Pinpoint the cell where the given text exists, returning its (x, y) midpoint coordinate. 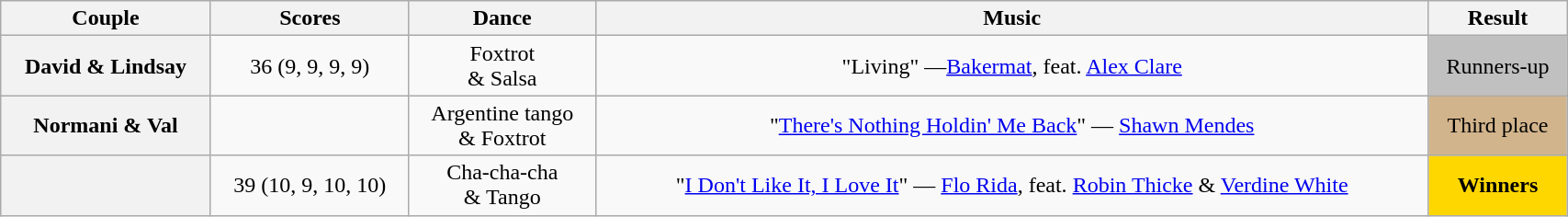
Result (1497, 18)
David & Lindsay (107, 66)
Couple (107, 18)
Music (1012, 18)
Third place (1497, 125)
Scores (310, 18)
Winners (1497, 186)
"Living" —Bakermat, feat. Alex Clare (1012, 66)
"There's Nothing Holdin' Me Back" — Shawn Mendes (1012, 125)
36 (9, 9, 9, 9) (310, 66)
"I Don't Like It, I Love It" — Flo Rida, feat. Robin Thicke & Verdine White (1012, 186)
39 (10, 9, 10, 10) (310, 186)
Foxtrot& Salsa (502, 66)
Argentine tango& Foxtrot (502, 125)
Normani & Val (107, 125)
Runners-up (1497, 66)
Dance (502, 18)
Cha-cha-cha& Tango (502, 186)
